Capture the cell that displays the provided text and extract its (X, Y) central coordinate. 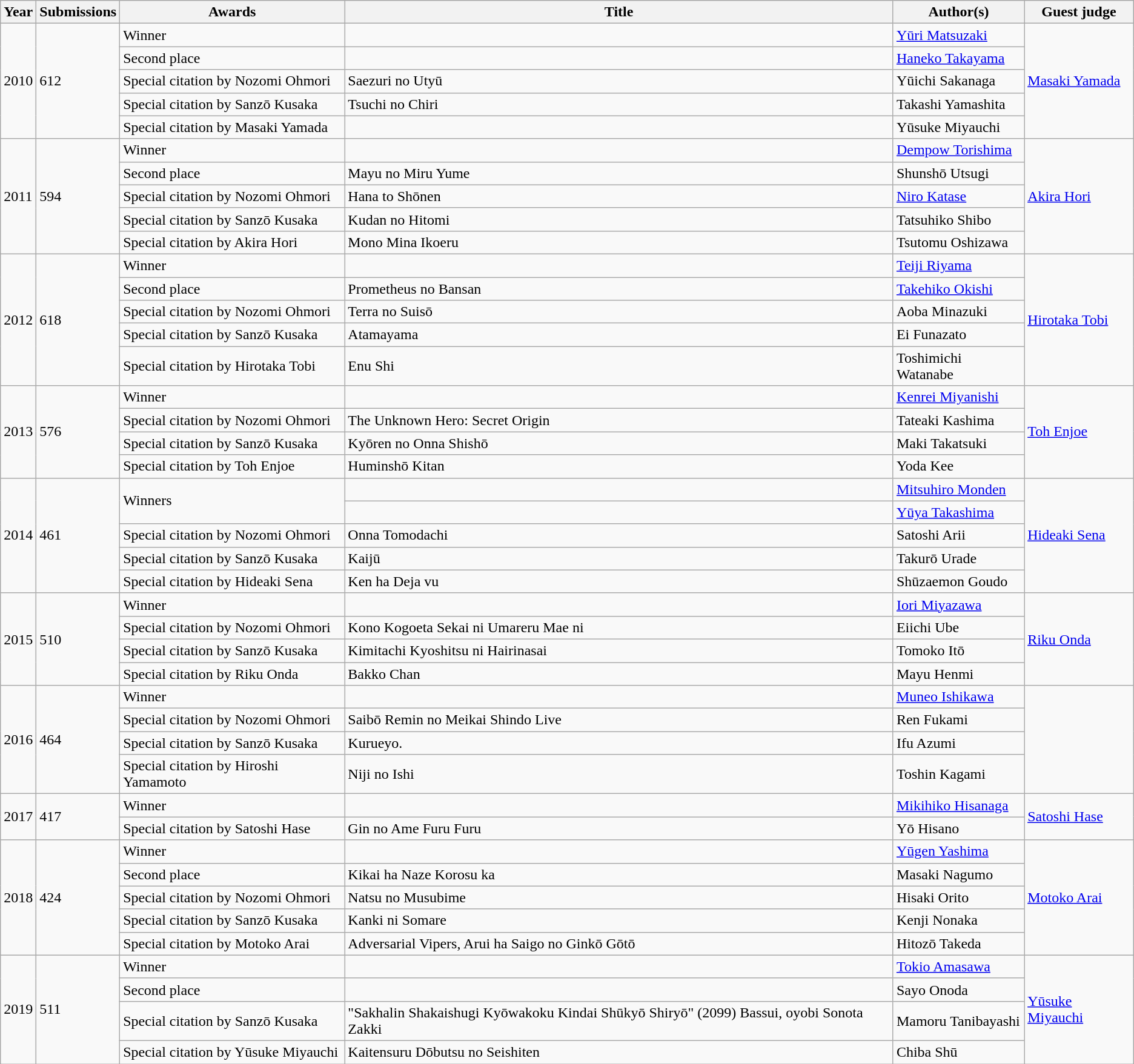
Eiichi Ube (958, 627)
Kono Kogoeta Sekai ni Umareru Mae ni (619, 627)
2010 (18, 81)
Satoshi Arii (958, 535)
Toh Enjoe (1079, 432)
Ifu Azumi (958, 743)
Prometheus no Bansan (619, 289)
Special citation by Akira Hori (233, 242)
Mayu no Miru Yume (619, 173)
"Sakhalin Shakaishugi Kyōwakoku Kindai Shūkyō Shiryō" (2099) Bassui, oyobi Sonota Zakki (619, 1021)
Enu Shi (619, 366)
Teiji Riyama (958, 265)
Huminshō Kitan (619, 466)
Maki Takatsuki (958, 443)
Guest judge (1079, 12)
Masaki Nagumo (958, 874)
Toshimichi Watanabe (958, 366)
Kurueyo. (619, 743)
Shunshō Utsugi (958, 173)
Kimitachi Kyoshitsu ni Hairinasai (619, 650)
Adversarial Vipers, Arui ha Saigo no Ginkō Gōtō (619, 943)
Takehiko Okishi (958, 289)
Tomoko Itō (958, 650)
Title (619, 12)
Saezuri no Utyū (619, 81)
Hisaki Orito (958, 897)
Riku Onda (1079, 639)
417 (78, 817)
Special citation by Riku Onda (233, 674)
2019 (18, 1009)
Special citation by Motoko Arai (233, 943)
Awards (233, 12)
Hirotaka Tobi (1079, 320)
2017 (18, 817)
Atamayama (619, 335)
Yūri Matsuzaki (958, 35)
Muneo Ishikawa (958, 697)
Hitozō Takeda (958, 943)
Mikihiko Hisanaga (958, 805)
Yūya Takashima (958, 512)
2015 (18, 639)
Mono Mina Ikoeru (619, 242)
Kaitensuru Dōbutsu no Seishiten (619, 1052)
Yoda Kee (958, 466)
Kenji Nonaka (958, 920)
Tatsuhiko Shibo (958, 219)
Chiba Shū (958, 1052)
Niji no Ishi (619, 774)
Mitsuhiro Monden (958, 489)
Tsutomu Oshizawa (958, 242)
594 (78, 196)
Submissions (78, 12)
Takashi Yamashita (958, 104)
Special citation by Hideaki Sena (233, 581)
Shūzaemon Goudo (958, 581)
Saibō Remin no Meikai Shindo Live (619, 720)
510 (78, 639)
Ren Fukami (958, 720)
Kenrei Miyanishi (958, 397)
Sayo Onoda (958, 990)
Special citation by Satoshi Hase (233, 828)
Onna Tomodachi (619, 535)
Year (18, 12)
Aoba Minazuki (958, 312)
2016 (18, 740)
Tateaki Kashima (958, 420)
Iori Miyazawa (958, 604)
2014 (18, 535)
Winners (233, 501)
Tsuchi no Chiri (619, 104)
Ken ha Deja vu (619, 581)
576 (78, 432)
464 (78, 740)
618 (78, 320)
Bakko Chan (619, 674)
424 (78, 897)
Haneko Takayama (958, 58)
Special citation by Hiroshi Yamamoto (233, 774)
Kyōren no Onna Shishō (619, 443)
Terra no Suisō (619, 312)
Natsu no Musubime (619, 897)
Satoshi Hase (1079, 817)
Yō Hisano (958, 828)
Yūichi Sakanaga (958, 81)
Mayu Henmi (958, 674)
Gin no Ame Furu Furu (619, 828)
Special citation by Hirotaka Tobi (233, 366)
Mamoru Tanibayashi (958, 1021)
Toshin Kagami (958, 774)
Hideaki Sena (1079, 535)
Motoko Arai (1079, 897)
Special citation by Masaki Yamada (233, 127)
Kudan no Hitomi (619, 219)
2011 (18, 196)
Ei Funazato (958, 335)
Akira Hori (1079, 196)
Masaki Yamada (1079, 81)
Kikai ha Naze Korosu ka (619, 874)
Niro Katase (958, 196)
Yūgen Yashima (958, 851)
Special citation by Yūsuke Miyauchi (233, 1052)
511 (78, 1009)
Author(s) (958, 12)
2018 (18, 897)
2013 (18, 432)
Dempow Torishima (958, 150)
Tokio Amasawa (958, 967)
Hana to Shōnen (619, 196)
Kanki ni Somare (619, 920)
612 (78, 81)
Takurō Urade (958, 558)
Special citation by Toh Enjoe (233, 466)
2012 (18, 320)
Kaijū (619, 558)
The Unknown Hero: Secret Origin (619, 420)
461 (78, 535)
